Scan for the cell matching the given text and deliver its [X, Y] coordinate at center. 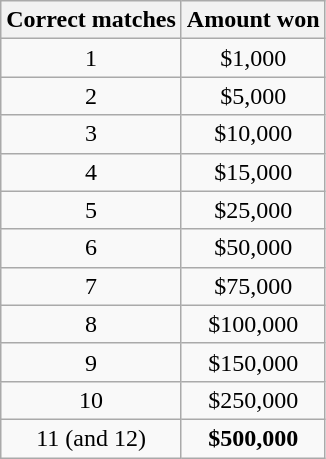
5 [92, 210]
2 [92, 96]
$500,000 [253, 438]
4 [92, 172]
$25,000 [253, 210]
8 [92, 324]
$1,000 [253, 58]
11 (and 12) [92, 438]
7 [92, 286]
$15,000 [253, 172]
6 [92, 248]
1 [92, 58]
$75,000 [253, 286]
10 [92, 400]
$10,000 [253, 134]
$100,000 [253, 324]
$250,000 [253, 400]
3 [92, 134]
9 [92, 362]
Correct matches [92, 20]
$150,000 [253, 362]
$50,000 [253, 248]
$5,000 [253, 96]
Amount won [253, 20]
